Return the [X, Y] coordinate for the center point of the cell that contains the specified text.  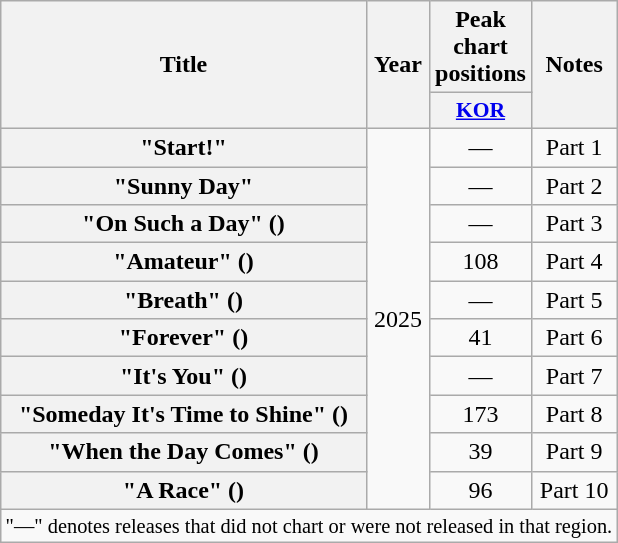
Part 4 [574, 262]
"On Such a Day" () [184, 224]
Year [398, 65]
"—" denotes releases that did not chart or were not released in that region. [309, 526]
"Forever" () [184, 338]
Part 3 [574, 224]
41 [481, 338]
"Breath" () [184, 300]
"A Race" () [184, 490]
173 [481, 414]
Peak chart positions [481, 47]
Part 10 [574, 490]
Part 2 [574, 185]
KOR [481, 111]
Part 1 [574, 147]
"Someday It's Time to Shine" () [184, 414]
"Amateur" () [184, 262]
Part 5 [574, 300]
"It's You" () [184, 376]
Part 9 [574, 452]
2025 [398, 318]
Part 7 [574, 376]
"When the Day Comes" () [184, 452]
Part 6 [574, 338]
Title [184, 65]
"Start!" [184, 147]
39 [481, 452]
96 [481, 490]
Part 8 [574, 414]
"Sunny Day" [184, 185]
Notes [574, 65]
108 [481, 262]
